Return (X, Y) of the center of cell containing provided text 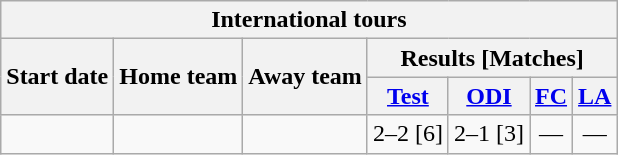
FC (552, 96)
Test (408, 96)
2–1 [3] (488, 134)
LA (595, 96)
ODI (488, 96)
Home team (178, 77)
Away team (306, 77)
International tours (309, 20)
Start date (58, 77)
2–2 [6] (408, 134)
Results [Matches] (492, 58)
